Pinpoint the cell where the given text exists, returning its (X, Y) midpoint coordinate. 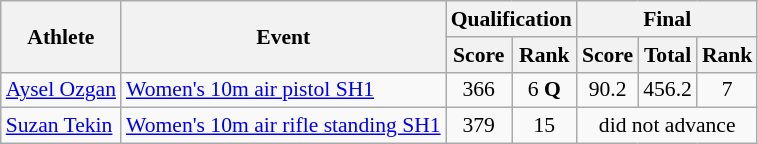
456.2 (668, 90)
Athlete (61, 36)
Suzan Tekin (61, 126)
15 (544, 126)
Aysel Ozgan (61, 90)
Women's 10m air rifle standing SH1 (284, 126)
90.2 (608, 90)
did not advance (668, 126)
Event (284, 36)
379 (479, 126)
Total (668, 55)
6 Q (544, 90)
366 (479, 90)
Qualification (512, 19)
7 (728, 90)
Final (668, 19)
Women's 10m air pistol SH1 (284, 90)
